Extract the [x, y] coordinate from the center of the cell holding the provided text.  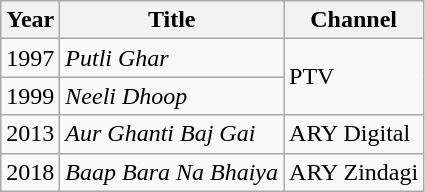
2018 [30, 172]
1999 [30, 96]
1997 [30, 58]
Aur Ghanti Baj Gai [172, 134]
ARY Digital [354, 134]
Baap Bara Na Bhaiya [172, 172]
Neeli Dhoop [172, 96]
Channel [354, 20]
PTV [354, 77]
Putli Ghar [172, 58]
Year [30, 20]
Title [172, 20]
2013 [30, 134]
ARY Zindagi [354, 172]
